Detect which cell encompasses the target text, then output its [x, y] center coordinate. 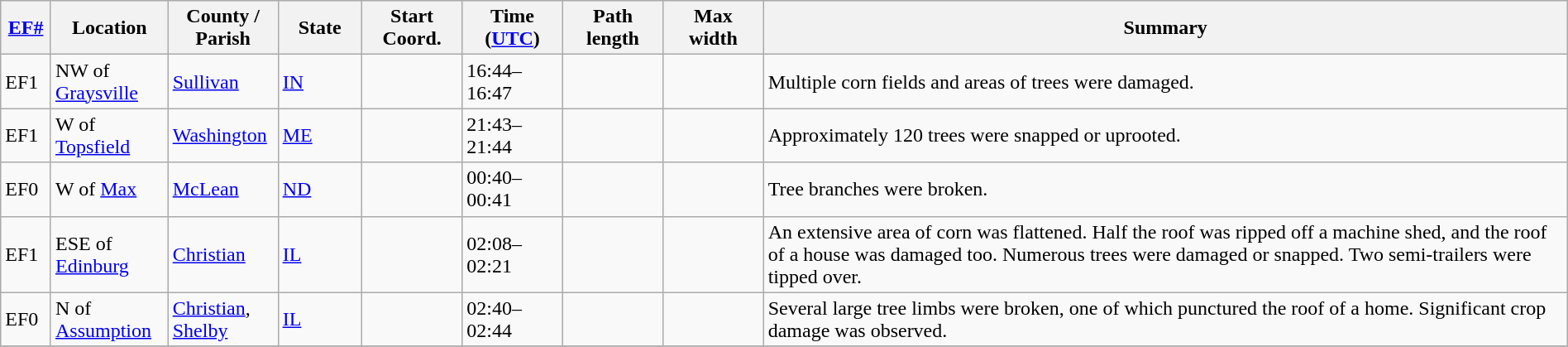
N of Assumption [109, 320]
IN [319, 81]
NW of Graysville [109, 81]
02:40–02:44 [513, 320]
W of Topsfield [109, 136]
Washington [223, 136]
Multiple corn fields and areas of trees were damaged. [1165, 81]
ND [319, 189]
Several large tree limbs were broken, one of which punctured the roof of a home. Significant crop damage was observed. [1165, 320]
Approximately 120 trees were snapped or uprooted. [1165, 136]
Start Coord. [412, 28]
W of Max [109, 189]
ME [319, 136]
Location [109, 28]
Path length [612, 28]
Tree branches were broken. [1165, 189]
00:40–00:41 [513, 189]
Christian, Shelby [223, 320]
McLean [223, 189]
Max width [713, 28]
21:43–21:44 [513, 136]
Time (UTC) [513, 28]
EF# [26, 28]
Sullivan [223, 81]
State [319, 28]
Summary [1165, 28]
County / Parish [223, 28]
Christian [223, 254]
16:44–16:47 [513, 81]
02:08–02:21 [513, 254]
ESE of Edinburg [109, 254]
